Return the [X, Y] coordinate for the center point of the cell that contains the specified text.  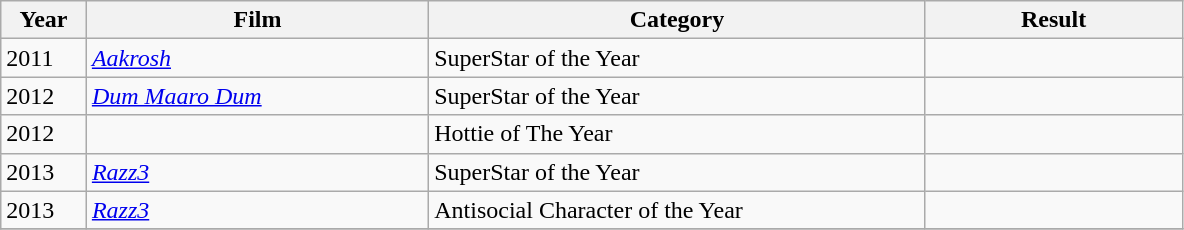
Category [677, 20]
Antisocial Character of the Year [677, 210]
Hottie of The Year [677, 134]
2011 [44, 58]
Year [44, 20]
Aakrosh [257, 58]
Film [257, 20]
Dum Maaro Dum [257, 96]
Result [1054, 20]
